Return (x, y) of the center of cell containing provided text 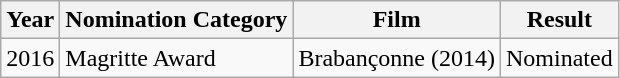
Nomination Category (176, 20)
Year (30, 20)
Magritte Award (176, 58)
Nominated (560, 58)
Film (397, 20)
Result (560, 20)
Brabançonne (2014) (397, 58)
2016 (30, 58)
